Provide the (X, Y) coordinate of the cell's center where the given text is located.  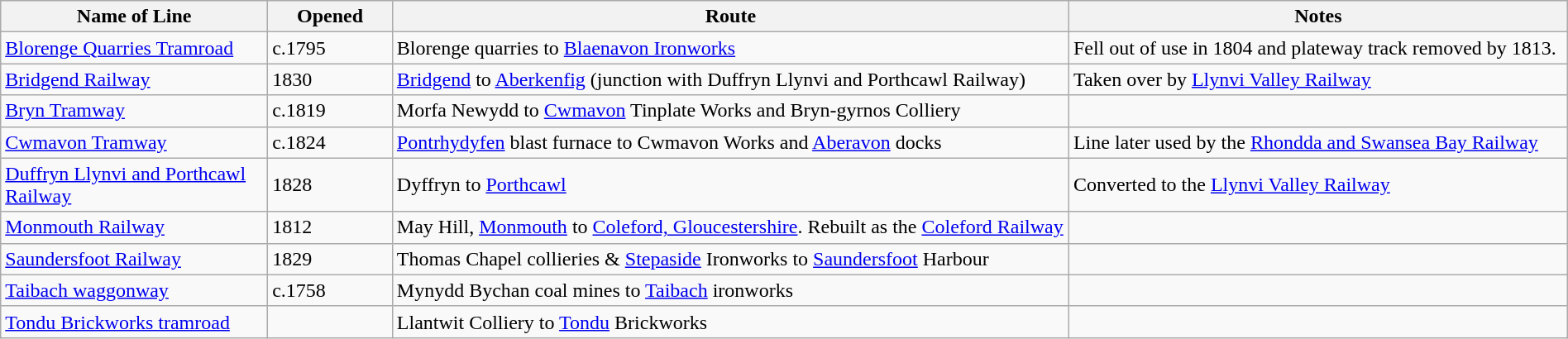
Saundersfoot Railway (134, 259)
Pontrhydyfen blast furnace to Cwmavon Works and Aberavon docks (730, 142)
Dyffryn to Porthcawl (730, 185)
Cwmavon Tramway (134, 142)
Line later used by the Rhondda and Swansea Bay Railway (1318, 142)
1830 (331, 79)
Route (730, 17)
Duffryn Llynvi and Porthcawl Railway (134, 185)
c.1758 (331, 290)
c.1824 (331, 142)
Morfa Newydd to Cwmavon Tinplate Works and Bryn-gyrnos Colliery (730, 111)
Notes (1318, 17)
Bryn Tramway (134, 111)
Bridgend Railway (134, 79)
Opened (331, 17)
1812 (331, 227)
Tondu Brickworks tramroad (134, 322)
Monmouth Railway (134, 227)
Fell out of use in 1804 and plateway track removed by 1813. (1318, 48)
Llantwit Colliery to Tondu Brickworks (730, 322)
Bridgend to Aberkenfig (junction with Duffryn Llynvi and Porthcawl Railway) (730, 79)
c.1819 (331, 111)
c.1795 (331, 48)
Taibach waggonway (134, 290)
Thomas Chapel collieries & Stepaside Ironworks to Saundersfoot Harbour (730, 259)
Mynydd Bychan coal mines to Taibach ironworks (730, 290)
Name of Line (134, 17)
1828 (331, 185)
Taken over by Llynvi Valley Railway (1318, 79)
May Hill, Monmouth to Coleford, Gloucestershire. Rebuilt as the Coleford Railway (730, 227)
1829 (331, 259)
Blorenge Quarries Tramroad (134, 48)
Converted to the Llynvi Valley Railway (1318, 185)
Blorenge quarries to Blaenavon Ironworks (730, 48)
